Detect which cell encompasses the target text, then output its (x, y) center coordinate. 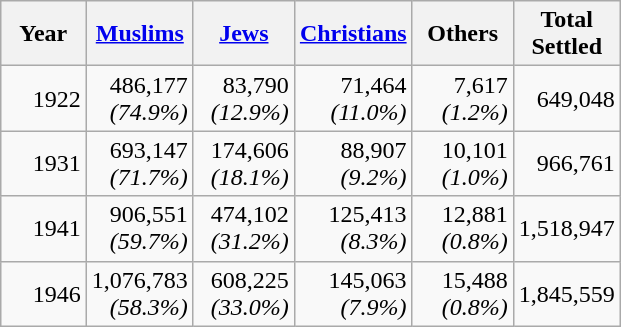
1922 (43, 98)
88,907 (9.2%) (353, 164)
10,101 (1.0%) (462, 164)
Jews (244, 34)
15,488 (0.8%) (462, 294)
Christians (353, 34)
1931 (43, 164)
Muslims (140, 34)
1,076,783 (58.3%) (140, 294)
1,845,559 (566, 294)
1,518,947 (566, 228)
693,147 (71.7%) (140, 164)
7,617 (1.2%) (462, 98)
125,413 (8.3%) (353, 228)
486,177 (74.9%) (140, 98)
Year (43, 34)
83,790 (12.9%) (244, 98)
Others (462, 34)
649,048 (566, 98)
1941 (43, 228)
608,225 (33.0%) (244, 294)
174,606 (18.1%) (244, 164)
145,063 (7.9%) (353, 294)
966,761 (566, 164)
906,551 (59.7%) (140, 228)
Total Settled (566, 34)
12,881 (0.8%) (462, 228)
71,464 (11.0%) (353, 98)
474,102 (31.2%) (244, 228)
1946 (43, 294)
